Pinpoint the cell where the given text exists, returning its [x, y] midpoint coordinate. 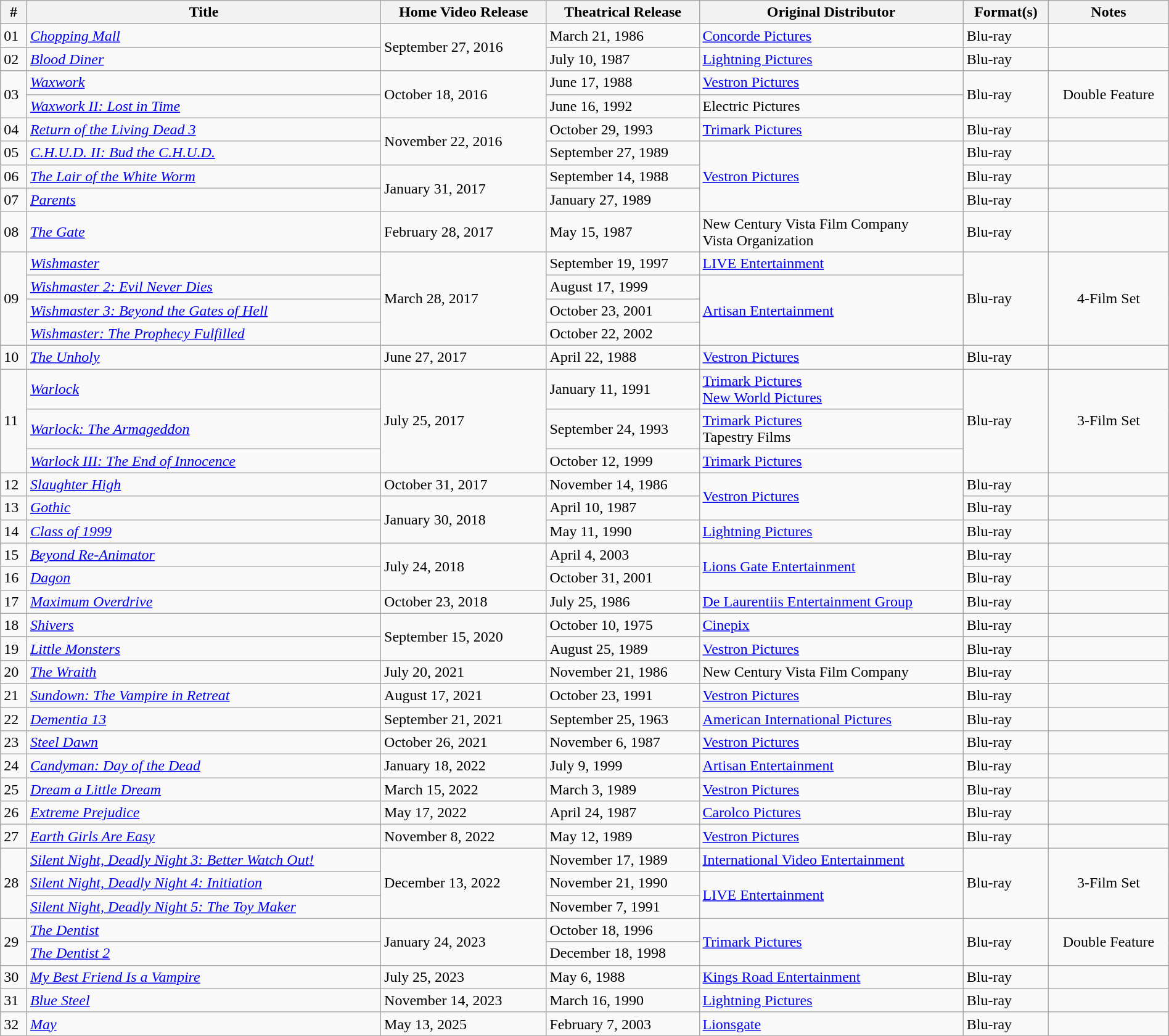
October 31, 2001 [623, 578]
06 [14, 176]
17 [14, 602]
Lionsgate [831, 1024]
Warlock III: The End of Innocence [203, 461]
Silent Night, Deadly Night 3: Better Watch Out! [203, 860]
Gothic [203, 508]
May 13, 2025 [464, 1024]
Warlock: The Armageddon [203, 429]
26 [14, 813]
November 14, 1986 [623, 484]
November 21, 1990 [623, 883]
October 18, 2016 [464, 94]
September 14, 1988 [623, 176]
The Wraith [203, 672]
October 23, 1991 [623, 695]
Silent Night, Deadly Night 5: The Toy Maker [203, 907]
Little Monsters [203, 648]
Parents [203, 200]
04 [14, 129]
The Unholy [203, 357]
January 31, 2017 [464, 188]
Original Distributor [831, 12]
February 28, 2017 [464, 232]
12 [14, 484]
Dementia 13 [203, 719]
February 7, 2003 [623, 1024]
September 15, 2020 [464, 637]
32 [14, 1024]
October 29, 1993 [623, 129]
July 25, 1986 [623, 602]
July 9, 1999 [623, 766]
Cinepix [831, 625]
November 7, 1991 [623, 907]
New Century Vista Film CompanyVista Organization [831, 232]
April 24, 1987 [623, 813]
Maximum Overdrive [203, 602]
19 [14, 648]
June 27, 2017 [464, 357]
Dagon [203, 578]
Home Video Release [464, 12]
22 [14, 719]
October 23, 2018 [464, 602]
September 27, 1989 [623, 153]
March 3, 1989 [623, 789]
01 [14, 36]
# [14, 12]
Kings Road Entertainment [831, 977]
Theatrical Release [623, 12]
Format(s) [1006, 12]
02 [14, 59]
25 [14, 789]
November 6, 1987 [623, 743]
August 17, 1999 [623, 287]
10 [14, 357]
30 [14, 977]
Wishmaster: The Prophecy Fulfilled [203, 334]
Trimark PicturesTapestry Films [831, 429]
May 17, 2022 [464, 813]
International Video Entertainment [831, 860]
Shivers [203, 625]
July 25, 2017 [464, 421]
May 15, 1987 [623, 232]
October 23, 2001 [623, 310]
Candyman: Day of the Dead [203, 766]
May [203, 1024]
July 24, 2018 [464, 566]
May 12, 1989 [623, 836]
January 24, 2023 [464, 942]
14 [14, 531]
21 [14, 695]
Blood Diner [203, 59]
October 22, 2002 [623, 334]
27 [14, 836]
11 [14, 421]
September 21, 2021 [464, 719]
07 [14, 200]
My Best Friend Is a Vampire [203, 977]
September 25, 1963 [623, 719]
September 24, 1993 [623, 429]
November 17, 1989 [623, 860]
August 17, 2021 [464, 695]
March 28, 2017 [464, 298]
October 10, 1975 [623, 625]
October 31, 2017 [464, 484]
March 16, 1990 [623, 1000]
18 [14, 625]
The Dentist [203, 930]
New Century Vista Film Company [831, 672]
Electric Pictures [831, 106]
American International Pictures [831, 719]
Silent Night, Deadly Night 4: Initiation [203, 883]
April 22, 1988 [623, 357]
Steel Dawn [203, 743]
January 30, 2018 [464, 520]
July 25, 2023 [464, 977]
Waxwork [203, 83]
January 11, 1991 [623, 390]
April 10, 1987 [623, 508]
November 22, 2016 [464, 141]
C.H.U.D. II: Bud the C.H.U.D. [203, 153]
September 27, 2016 [464, 47]
23 [14, 743]
January 18, 2022 [464, 766]
October 12, 1999 [623, 461]
The Lair of the White Worm [203, 176]
August 25, 1989 [623, 648]
De Laurentiis Entertainment Group [831, 602]
Class of 1999 [203, 531]
09 [14, 298]
Dream a Little Dream [203, 789]
13 [14, 508]
Trimark PicturesNew World Pictures [831, 390]
Blue Steel [203, 1000]
Title [203, 12]
08 [14, 232]
April 4, 2003 [623, 555]
November 8, 2022 [464, 836]
31 [14, 1000]
December 13, 2022 [464, 883]
Lions Gate Entertainment [831, 566]
July 10, 1987 [623, 59]
Concorde Pictures [831, 36]
Slaughter High [203, 484]
December 18, 1998 [623, 953]
March 15, 2022 [464, 789]
Extreme Prejudice [203, 813]
The Gate [203, 232]
May 11, 1990 [623, 531]
Warlock [203, 390]
16 [14, 578]
Carolco Pictures [831, 813]
June 16, 1992 [623, 106]
October 18, 1996 [623, 930]
28 [14, 883]
24 [14, 766]
Chopping Mall [203, 36]
05 [14, 153]
Earth Girls Are Easy [203, 836]
03 [14, 94]
March 21, 1986 [623, 36]
Wishmaster 2: Evil Never Dies [203, 287]
The Dentist 2 [203, 953]
June 17, 1988 [623, 83]
July 20, 2021 [464, 672]
Beyond Re-Animator [203, 555]
20 [14, 672]
Return of the Living Dead 3 [203, 129]
29 [14, 942]
January 27, 1989 [623, 200]
October 26, 2021 [464, 743]
Waxwork II: Lost in Time [203, 106]
4-Film Set [1109, 298]
15 [14, 555]
Wishmaster [203, 263]
May 6, 1988 [623, 977]
November 21, 1986 [623, 672]
Sundown: The Vampire in Retreat [203, 695]
September 19, 1997 [623, 263]
Notes [1109, 12]
Wishmaster 3: Beyond the Gates of Hell [203, 310]
November 14, 2023 [464, 1000]
